Extract the (X, Y) coordinate from the center of the cell holding the provided text.  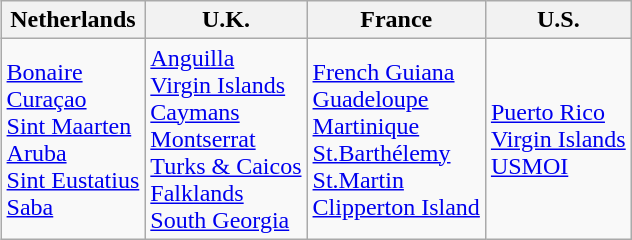
U.K. (226, 20)
France (396, 20)
AnguillaVirgin IslandsCaymansMontserratTurks & CaicosFalklandsSouth Georgia (226, 139)
U.S. (558, 20)
BonaireCuraçaoSint MaartenArubaSint EustatiusSaba (73, 139)
Netherlands (73, 20)
French GuianaGuadeloupeMartiniqueSt.BarthélemySt.MartinClipperton Island (396, 139)
Puerto RicoVirgin IslandsUSMOI (558, 139)
